Output the [x, y] coordinate of the center of the cell containing the given text.  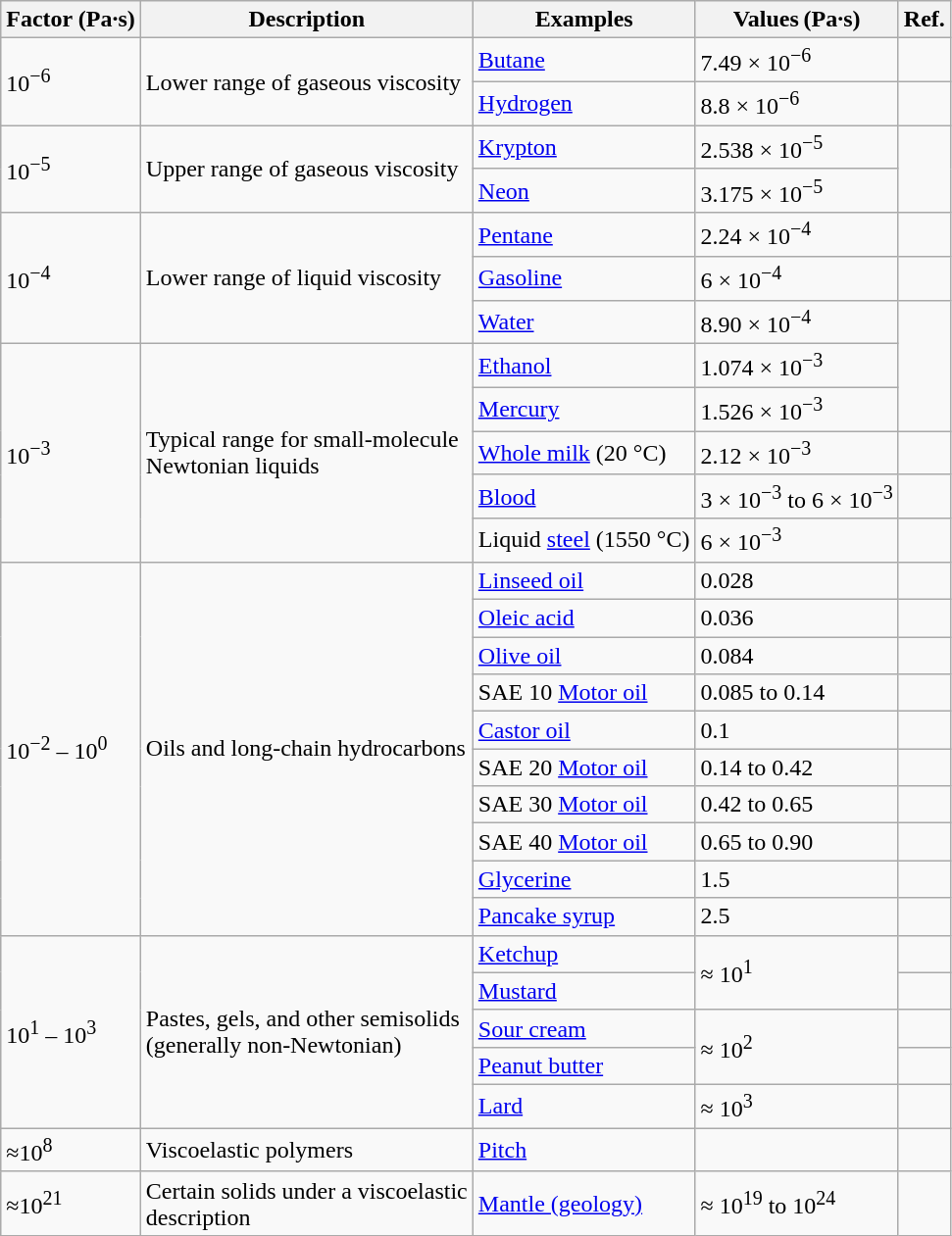
Factor (Pa·s) [71, 20]
0.14 to 0.42 [796, 767]
1.5 [796, 879]
Whole milk (20 °C) [584, 453]
6 × 10−4 [796, 278]
Glycerine [584, 879]
0.028 [796, 580]
0.65 to 0.90 [796, 842]
Mustard [584, 991]
Oleic acid [584, 618]
10−5 [71, 169]
Water [584, 321]
Mantle (geology) [584, 1204]
Sour cream [584, 1028]
7.49 × 10−6 [796, 61]
≈ 103 [796, 1106]
Description [306, 20]
SAE 10 Motor oil [584, 693]
≈ 1019 to 1024 [796, 1204]
0.036 [796, 618]
0.1 [796, 730]
101 – 103 [71, 1031]
≈ 101 [796, 972]
Upper range of gaseous viscosity [306, 169]
1.074 × 10−3 [796, 367]
8.90 × 10−4 [796, 321]
Typical range for small-molecule Newtonian liquids [306, 453]
Liquid steel (1550 °C) [584, 541]
Oils and long-chain hydrocarbons [306, 749]
Peanut butter [584, 1065]
Certain solids under a viscoelastic description [306, 1204]
Mercury [584, 410]
2.12 × 10−3 [796, 453]
6 × 10−3 [796, 541]
10−3 [71, 453]
Krypton [584, 147]
8.8 × 10−6 [796, 104]
Linseed oil [584, 580]
Hydrogen [584, 104]
Pentane [584, 235]
Ethanol [584, 367]
SAE 20 Motor oil [584, 767]
Blood [584, 496]
Pancake syrup [584, 916]
Olive oil [584, 656]
Ketchup [584, 954]
3.175 × 10−5 [796, 190]
10−2 – 100 [71, 749]
0.085 to 0.14 [796, 693]
Pastes, gels, and other semisolids (generally non-Newtonian) [306, 1031]
Castor oil [584, 730]
Ref. [924, 20]
Lower range of gaseous viscosity [306, 82]
0.42 to 0.65 [796, 805]
2.24 × 10−4 [796, 235]
Examples [584, 20]
2.538 × 10−5 [796, 147]
1.526 × 10−3 [796, 410]
≈1021 [71, 1204]
Lower range of liquid viscosity [306, 278]
2.5 [796, 916]
10−4 [71, 278]
10−6 [71, 82]
SAE 40 Motor oil [584, 842]
Neon [584, 190]
3 × 10−3 to 6 × 10−3 [796, 496]
0.084 [796, 656]
≈108 [71, 1151]
Butane [584, 61]
SAE 30 Motor oil [584, 805]
Viscoelastic polymers [306, 1151]
Values (Pa·s) [796, 20]
Gasoline [584, 278]
Lard [584, 1106]
≈ 102 [796, 1047]
Pitch [584, 1151]
